Find where the given text appears and provide that cell's center as (X, Y) coordinate. 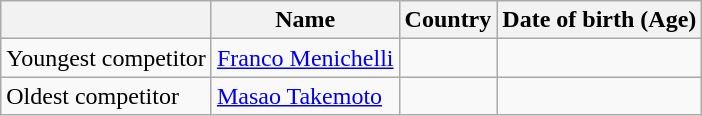
Youngest competitor (106, 58)
Franco Menichelli (305, 58)
Country (448, 20)
Date of birth (Age) (600, 20)
Oldest competitor (106, 96)
Masao Takemoto (305, 96)
Name (305, 20)
